Extract the (X, Y) coordinate from the center of the cell holding the provided text.  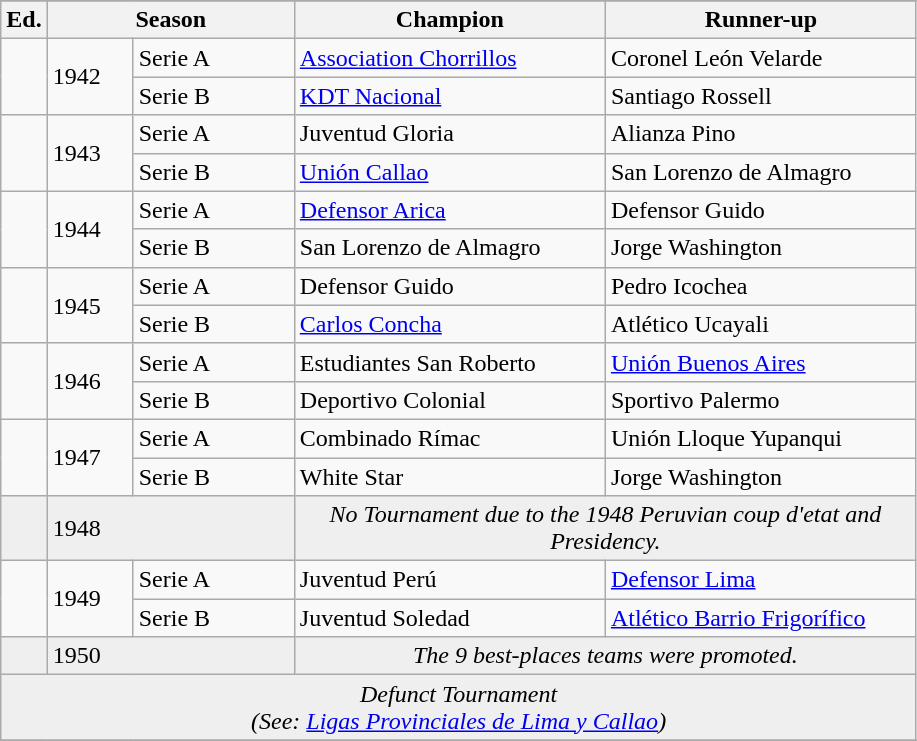
1948 (170, 528)
The 9 best-places teams were promoted. (605, 656)
1950 (170, 656)
Association Chorrillos (450, 58)
Carlos Concha (450, 324)
KDT Nacional (450, 96)
Juventud Gloria (450, 134)
Deportivo Colonial (450, 400)
1949 (90, 599)
Estudiantes San Roberto (450, 362)
Runner-up (760, 20)
No Tournament due to the 1948 Peruvian coup d'etat and Presidency. (605, 528)
Pedro Icochea (760, 286)
Combinado Rímac (450, 438)
Santiago Rossell (760, 96)
Defensor Lima (760, 580)
1946 (90, 381)
Juventud Soledad (450, 618)
Champion (450, 20)
Alianza Pino (760, 134)
1944 (90, 229)
Ed. (24, 20)
Unión Lloque Yupanqui (760, 438)
1943 (90, 153)
Defensor Arica (450, 210)
Sportivo Palermo (760, 400)
Unión Buenos Aires (760, 362)
Juventud Perú (450, 580)
White Star (450, 477)
Atlético Barrio Frigorífico (760, 618)
Defunct Tournament(See: Ligas Provinciales de Lima y Callao) (459, 708)
1945 (90, 305)
Unión Callao (450, 172)
1947 (90, 457)
Atlético Ucayali (760, 324)
1942 (90, 77)
Coronel León Velarde (760, 58)
Season (170, 20)
